Capture the cell that displays the provided text and extract its (X, Y) central coordinate. 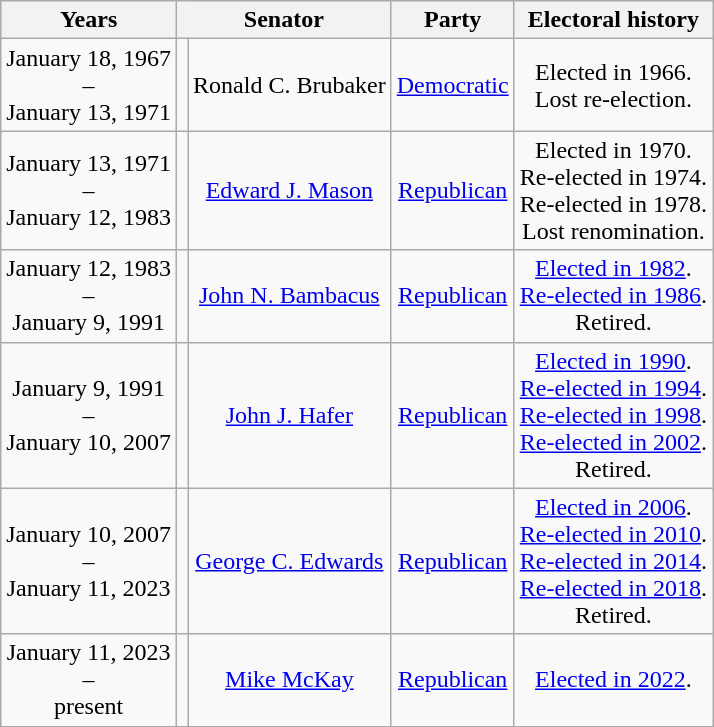
January 18, 1967–January 13, 1971 (89, 85)
January 11, 2023–present (89, 680)
Elected in 1990.Re-elected in 1994.Re-elected in 1998.Re-elected in 2002.Retired. (613, 415)
Elected in 2006.Re-elected in 2010.Re-elected in 2014.Re-elected in 2018.Retired. (613, 561)
Democratic (452, 85)
George C. Edwards (290, 561)
John J. Hafer (290, 415)
Elected in 1970.Re-elected in 1974.Re-elected in 1978.Lost renomination. (613, 190)
January 12, 1983–January 9, 1991 (89, 296)
January 10, 2007–January 11, 2023 (89, 561)
January 13, 1971–January 12, 1983 (89, 190)
Ronald C. Brubaker (290, 85)
Senator (284, 20)
Elected in 2022. (613, 680)
Elected in 1982.Re-elected in 1986.Retired. (613, 296)
January 9, 1991–January 10, 2007 (89, 415)
Edward J. Mason (290, 190)
John N. Bambacus (290, 296)
Electoral history (613, 20)
Mike McKay (290, 680)
Years (89, 20)
Elected in 1966.Lost re-election. (613, 85)
Party (452, 20)
